Identify which cell holds the provided text, then report its [X, Y] central coordinate. 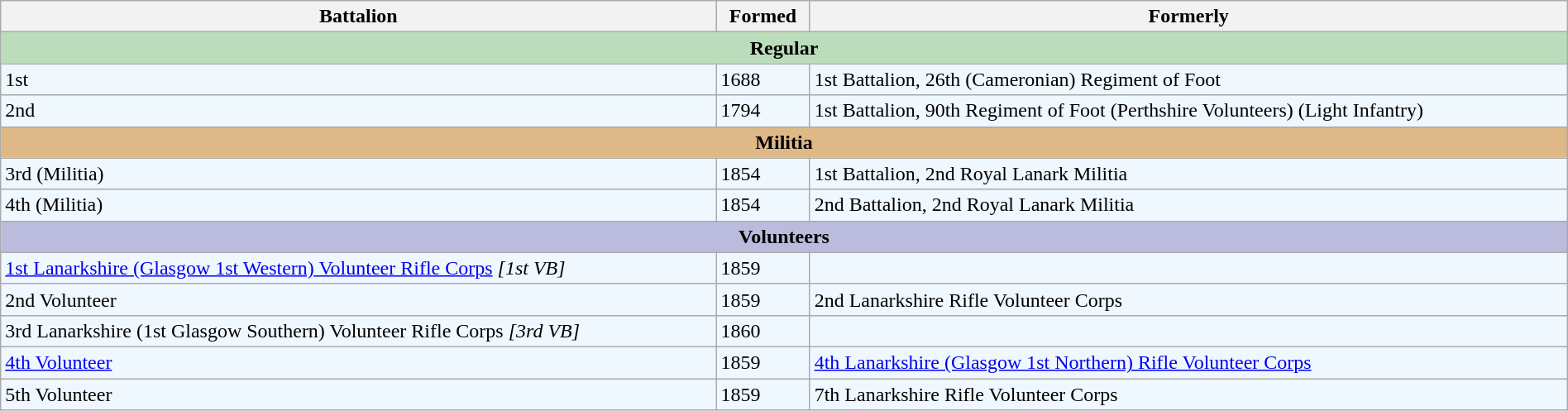
Battalion [359, 17]
Formerly [1188, 17]
2nd Lanarkshire Rifle Volunteer Corps [1188, 299]
4th Lanarkshire (Glasgow 1st Northern) Rifle Volunteer Corps [1188, 362]
2nd Battalion, 2nd Royal Lanark Militia [1188, 205]
4th (Militia) [359, 205]
1794 [762, 111]
Formed [762, 17]
1st Battalion, 90th Regiment of Foot (Perthshire Volunteers) (Light Infantry) [1188, 111]
1st Lanarkshire (Glasgow 1st Western) Volunteer Rifle Corps [1st VB] [359, 268]
2nd [359, 111]
1st Battalion, 26th (Cameronian) Regiment of Foot [1188, 79]
2nd Volunteer [359, 299]
1688 [762, 79]
1st Battalion, 2nd Royal Lanark Militia [1188, 174]
Volunteers [784, 237]
3rd Lanarkshire (1st Glasgow Southern) Volunteer Rifle Corps [3rd VB] [359, 331]
5th Volunteer [359, 394]
3rd (Militia) [359, 174]
Militia [784, 142]
1860 [762, 331]
7th Lanarkshire Rifle Volunteer Corps [1188, 394]
Regular [784, 48]
4th Volunteer [359, 362]
1st [359, 79]
